Search for the cell housing the specified text and yield its [x, y] center coordinate. 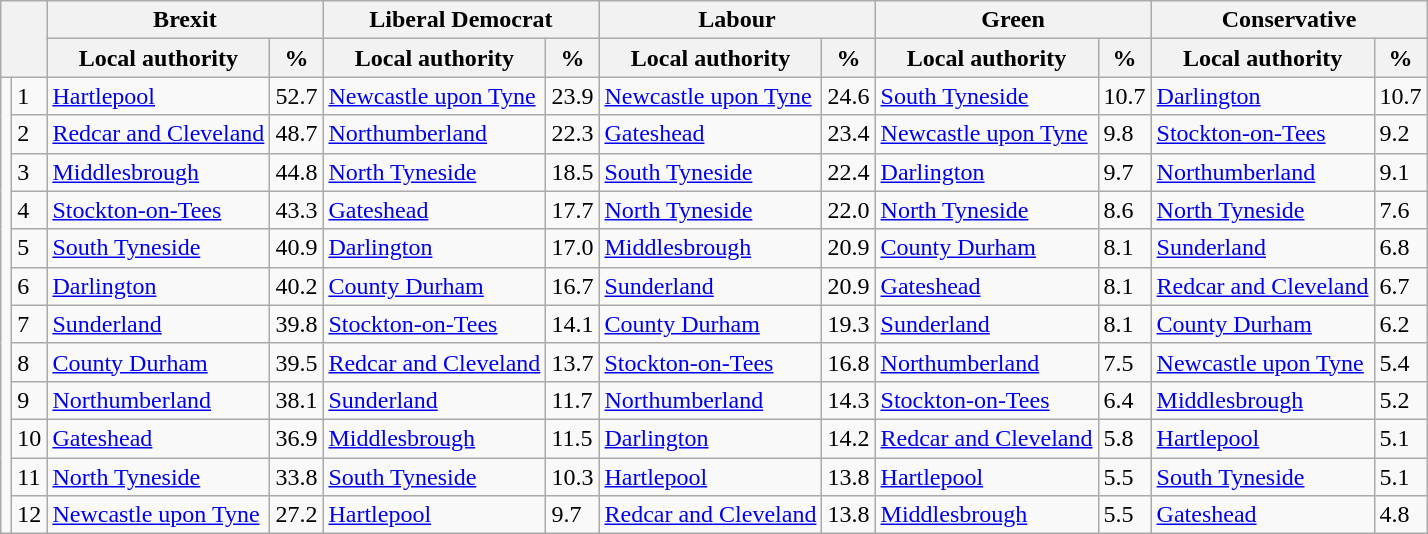
18.5 [572, 172]
6.2 [1400, 324]
48.7 [296, 134]
11.7 [572, 400]
23.4 [848, 134]
23.9 [572, 96]
39.8 [296, 324]
14.3 [848, 400]
43.3 [296, 210]
Green [1013, 20]
Labour [737, 20]
1 [30, 96]
17.0 [572, 248]
2 [30, 134]
7.5 [1124, 362]
11.5 [572, 438]
3 [30, 172]
10 [30, 438]
5 [30, 248]
6.4 [1124, 400]
9.1 [1400, 172]
33.8 [296, 477]
9 [30, 400]
44.8 [296, 172]
38.1 [296, 400]
13.7 [572, 362]
6.8 [1400, 248]
5.2 [1400, 400]
10.3 [572, 477]
36.9 [296, 438]
19.3 [848, 324]
22.4 [848, 172]
52.7 [296, 96]
8 [30, 362]
4 [30, 210]
14.2 [848, 438]
7 [30, 324]
11 [30, 477]
17.7 [572, 210]
5.4 [1400, 362]
39.5 [296, 362]
9.2 [1400, 134]
8.6 [1124, 210]
27.2 [296, 515]
6.7 [1400, 286]
4.8 [1400, 515]
22.0 [848, 210]
24.6 [848, 96]
9.8 [1124, 134]
16.8 [848, 362]
16.7 [572, 286]
Conservative [1289, 20]
12 [30, 515]
22.3 [572, 134]
40.9 [296, 248]
6 [30, 286]
7.6 [1400, 210]
Liberal Democrat [461, 20]
14.1 [572, 324]
40.2 [296, 286]
5.8 [1124, 438]
Brexit [185, 20]
